Pinpoint the cell where the given text exists, returning its (x, y) midpoint coordinate. 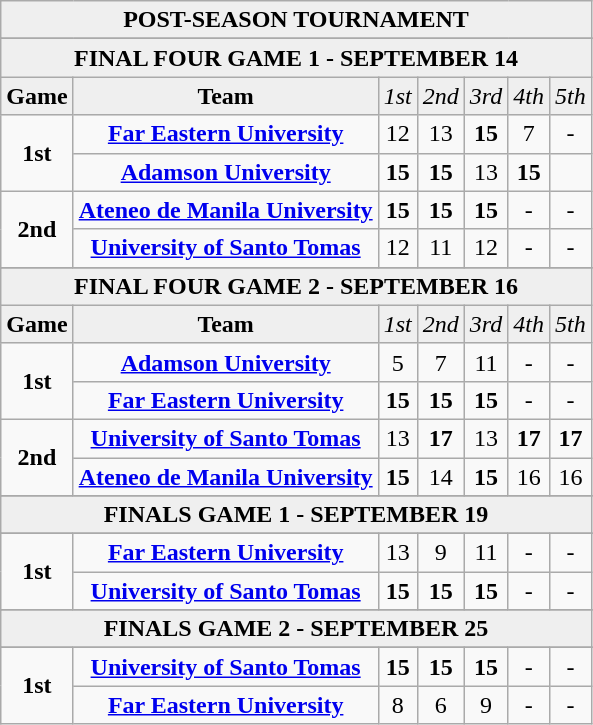
5 (398, 362)
POST-SEASON TOURNAMENT (296, 20)
FINALS GAME 1 - SEPTEMBER 19 (296, 515)
6 (440, 705)
FINAL FOUR GAME 1 - SEPTEMBER 14 (296, 58)
8 (398, 705)
FINALS GAME 2 - SEPTEMBER 25 (296, 629)
14 (440, 477)
FINAL FOUR GAME 2 - SEPTEMBER 16 (296, 286)
